Search for the cell housing the specified text and yield its [x, y] center coordinate. 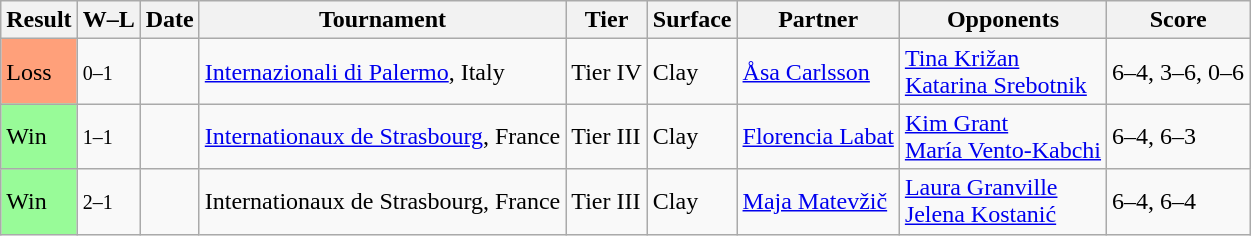
Åsa Carlsson [818, 72]
Date [170, 20]
Loss [39, 72]
W–L [108, 20]
Tina Križan Katarina Srebotnik [1002, 72]
2–1 [108, 202]
Laura Granville Jelena Kostanić [1002, 202]
Tier IV [607, 72]
Tournament [382, 20]
Kim Grant María Vento-Kabchi [1002, 136]
6–4, 6–4 [1178, 202]
Maja Matevžič [818, 202]
6–4, 3–6, 0–6 [1178, 72]
Surface [692, 20]
1–1 [108, 136]
Score [1178, 20]
Partner [818, 20]
Tier [607, 20]
Opponents [1002, 20]
Florencia Labat [818, 136]
0–1 [108, 72]
6–4, 6–3 [1178, 136]
Result [39, 20]
Internazionali di Palermo, Italy [382, 72]
